Pinpoint the cell where the given text exists, returning its (x, y) midpoint coordinate. 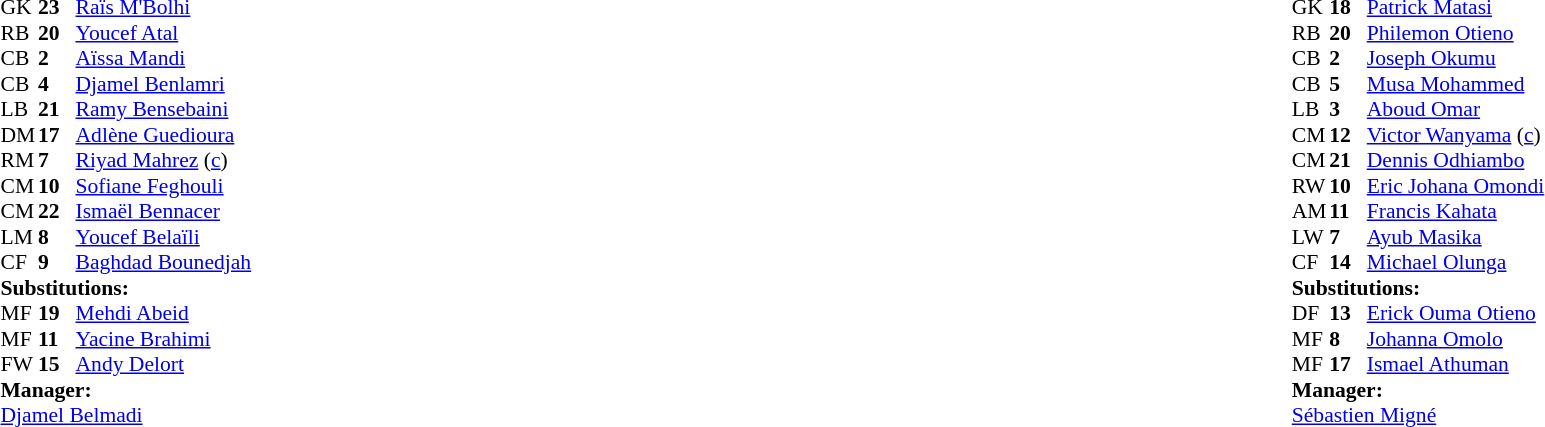
Ayub Masika (1456, 237)
9 (57, 263)
Riyad Mahrez (c) (164, 161)
Baghdad Bounedjah (164, 263)
DM (19, 135)
Youcef Atal (164, 33)
15 (57, 365)
LM (19, 237)
AM (1311, 211)
Sofiane Feghouli (164, 186)
19 (57, 313)
Aïssa Mandi (164, 59)
Joseph Okumu (1456, 59)
14 (1348, 263)
4 (57, 84)
Djamel Benlamri (164, 84)
Mehdi Abeid (164, 313)
Yacine Brahimi (164, 339)
Erick Ouma Otieno (1456, 313)
12 (1348, 135)
RW (1311, 186)
Johanna Omolo (1456, 339)
Aboud Omar (1456, 109)
Francis Kahata (1456, 211)
Philemon Otieno (1456, 33)
Youcef Belaïli (164, 237)
RM (19, 161)
Musa Mohammed (1456, 84)
13 (1348, 313)
22 (57, 211)
Michael Olunga (1456, 263)
5 (1348, 84)
Adlène Guedioura (164, 135)
Ramy Bensebaini (164, 109)
DF (1311, 313)
Victor Wanyama (c) (1456, 135)
Andy Delort (164, 365)
Ismaël Bennacer (164, 211)
Eric Johana Omondi (1456, 186)
Ismael Athuman (1456, 365)
Dennis Odhiambo (1456, 161)
LW (1311, 237)
3 (1348, 109)
FW (19, 365)
